Pinpoint the cell where the given text exists, returning its [x, y] midpoint coordinate. 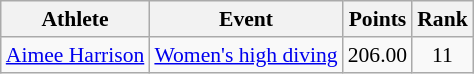
206.00 [378, 55]
Points [378, 19]
Athlete [76, 19]
Aimee Harrison [76, 55]
11 [442, 55]
Rank [442, 19]
Women's high diving [246, 55]
Event [246, 19]
